Pinpoint the cell where the given text exists, returning its [X, Y] midpoint coordinate. 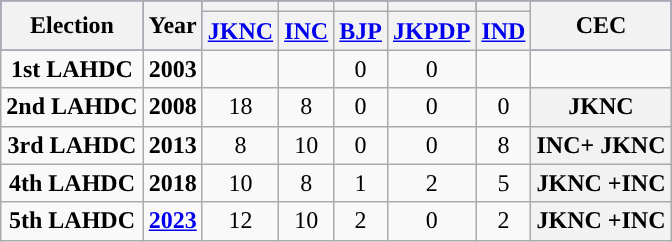
2018 [172, 183]
INC+ JKNC [601, 145]
2023 [172, 221]
1st LAHDC [72, 69]
INC [306, 31]
Election [72, 26]
5th LAHDC [72, 221]
2nd LAHDC [72, 107]
2003 [172, 69]
JKPDP [431, 31]
5 [504, 183]
Year [172, 26]
2008 [172, 107]
1 [361, 183]
CEC [601, 26]
2013 [172, 145]
IND [504, 31]
18 [240, 107]
4th LAHDC [72, 183]
12 [240, 221]
3rd LAHDC [72, 145]
BJP [361, 31]
